Capture the cell that displays the provided text and extract its [X, Y] central coordinate. 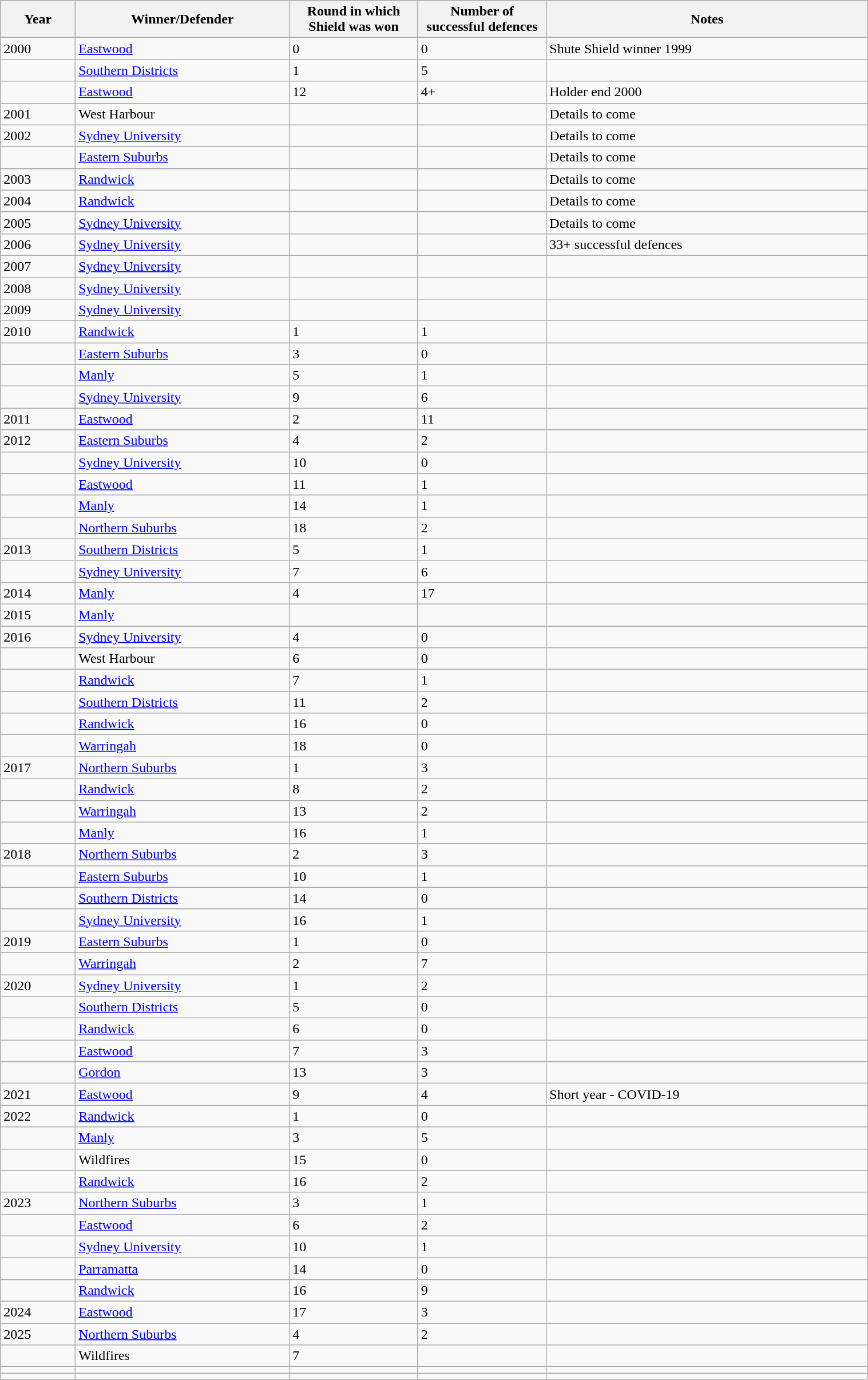
2011 [38, 419]
2017 [38, 768]
2009 [38, 310]
2007 [38, 266]
2013 [38, 549]
2003 [38, 179]
Short year - COVID-19 [707, 1094]
2016 [38, 637]
2025 [38, 1334]
15 [354, 1160]
2010 [38, 332]
2000 [38, 49]
2001 [38, 114]
Holder end 2000 [707, 92]
2022 [38, 1116]
33+ successful defences [707, 244]
2002 [38, 136]
4+ [482, 92]
2015 [38, 615]
8 [354, 789]
Shute Shield winner 1999 [707, 49]
Gordon [183, 1073]
2004 [38, 201]
2021 [38, 1094]
Parramatta [183, 1268]
Notes [707, 19]
2018 [38, 855]
Number of successful defences [482, 19]
2012 [38, 441]
2005 [38, 223]
Round in which Shield was won [354, 19]
2019 [38, 942]
Winner/Defender [183, 19]
2024 [38, 1312]
2020 [38, 985]
2023 [38, 1203]
Year [38, 19]
12 [354, 92]
2014 [38, 593]
2008 [38, 288]
2006 [38, 244]
